Identify which cell holds the provided text, then report its [X, Y] central coordinate. 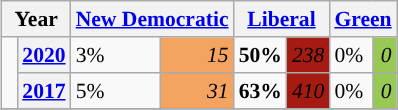
2020 [44, 55]
New Democratic [152, 19]
2017 [44, 91]
5% [116, 91]
Liberal [282, 19]
63% [260, 91]
Green [362, 19]
3% [116, 55]
31 [196, 91]
15 [196, 55]
Year [36, 19]
410 [308, 91]
50% [260, 55]
238 [308, 55]
